Output the (X, Y) coordinate of the center of the cell containing the given text.  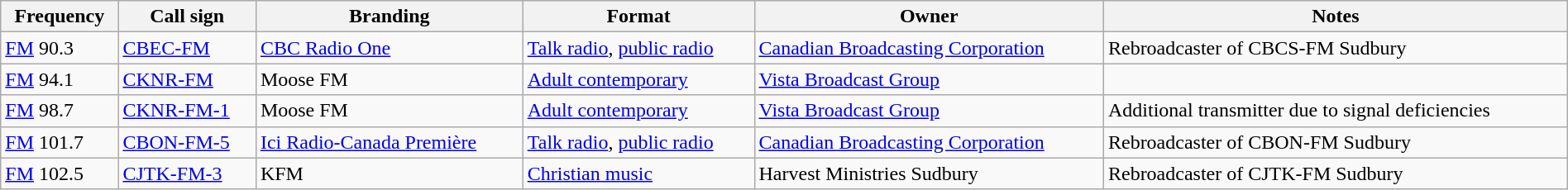
Rebroadcaster of CBCS-FM Sudbury (1335, 48)
Owner (929, 17)
CBEC-FM (187, 48)
FM 90.3 (60, 48)
Harvest Ministries Sudbury (929, 173)
Ici Radio-Canada Première (389, 142)
CKNR-FM-1 (187, 111)
Rebroadcaster of CBON-FM Sudbury (1335, 142)
Additional transmitter due to signal deficiencies (1335, 111)
Christian music (638, 173)
Rebroadcaster of CJTK-FM Sudbury (1335, 173)
CBON-FM-5 (187, 142)
FM 98.7 (60, 111)
CJTK-FM-3 (187, 173)
CKNR-FM (187, 79)
Call sign (187, 17)
FM 94.1 (60, 79)
KFM (389, 173)
FM 101.7 (60, 142)
CBC Radio One (389, 48)
Format (638, 17)
FM 102.5 (60, 173)
Frequency (60, 17)
Notes (1335, 17)
Branding (389, 17)
